Locate the cell with the specified text and output its (X, Y) center coordinate. 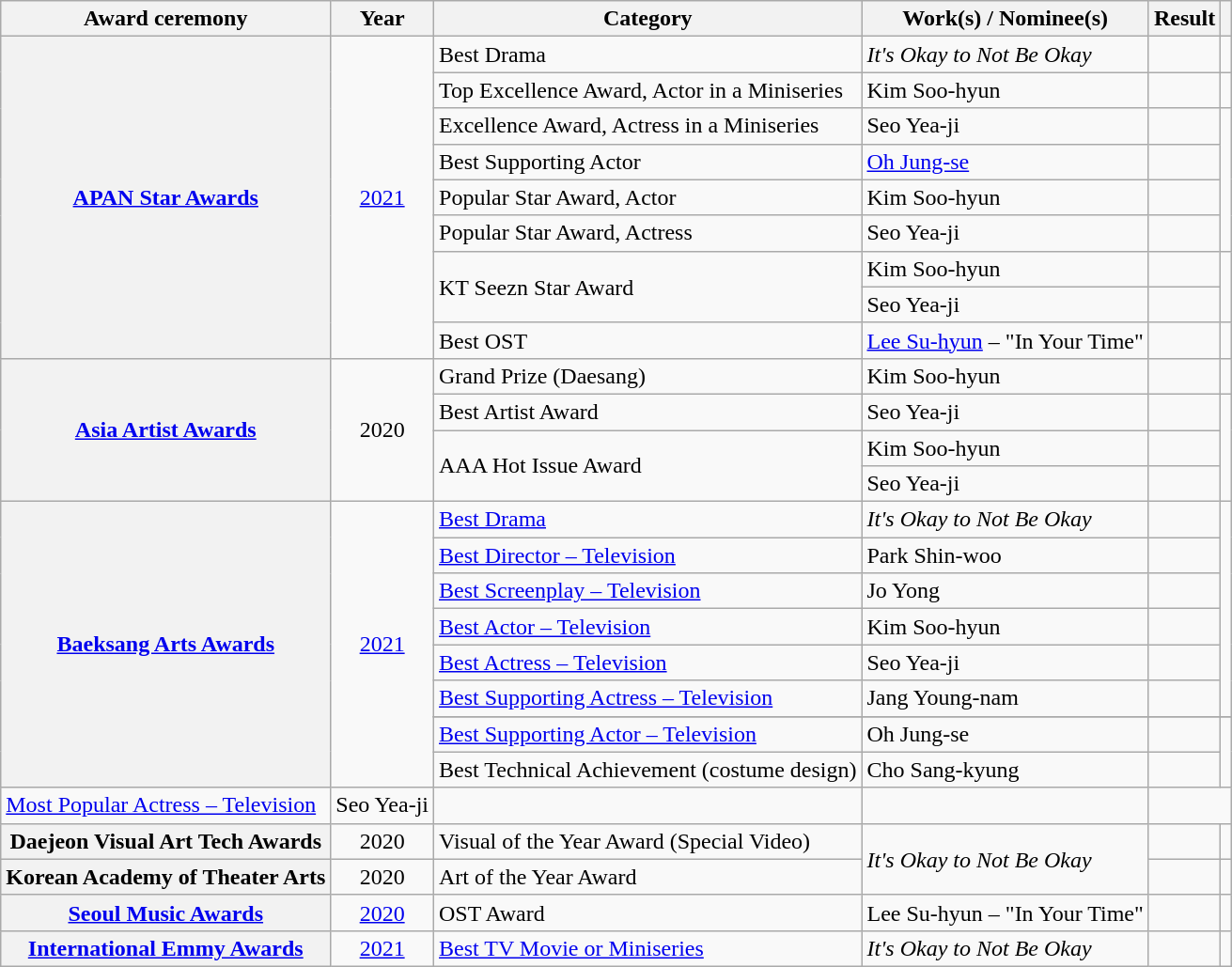
Category (648, 19)
International Emmy Awards (165, 948)
Popular Star Award, Actor (648, 197)
KT Seezn Star Award (648, 287)
Best Director – Television (648, 555)
Top Excellence Award, Actor in a Miniseries (648, 90)
Result (1184, 19)
Best Supporting Actress – Television (648, 698)
APAN Star Awards (165, 197)
Year (382, 19)
OST Award (648, 912)
Best OST (648, 340)
Award ceremony (165, 19)
Best Actor – Television (648, 627)
Most Popular Actress – Television (165, 805)
Best TV Movie or Miniseries (648, 948)
Baeksang Arts Awards (165, 645)
Excellence Award, Actress in a Miniseries (648, 126)
Grand Prize (Daesang) (648, 376)
Art of the Year Award (648, 877)
Best Supporting Actor (648, 162)
Best Actress – Television (648, 663)
Best Screenplay – Television (648, 591)
Korean Academy of Theater Arts (165, 877)
Jo Yong (1006, 591)
Jang Young-nam (1006, 698)
Popular Star Award, Actress (648, 233)
Cho Sang-kyung (1006, 770)
Park Shin-woo (1006, 555)
Daejeon Visual Art Tech Awards (165, 841)
Best Technical Achievement (costume design) (648, 770)
Best Artist Award (648, 412)
AAA Hot Issue Award (648, 466)
Visual of the Year Award (Special Video) (648, 841)
Seoul Music Awards (165, 912)
Work(s) / Nominee(s) (1006, 19)
Asia Artist Awards (165, 429)
Best Supporting Actor – Television (648, 734)
